Detect which cell encompasses the target text, then output its (x, y) center coordinate. 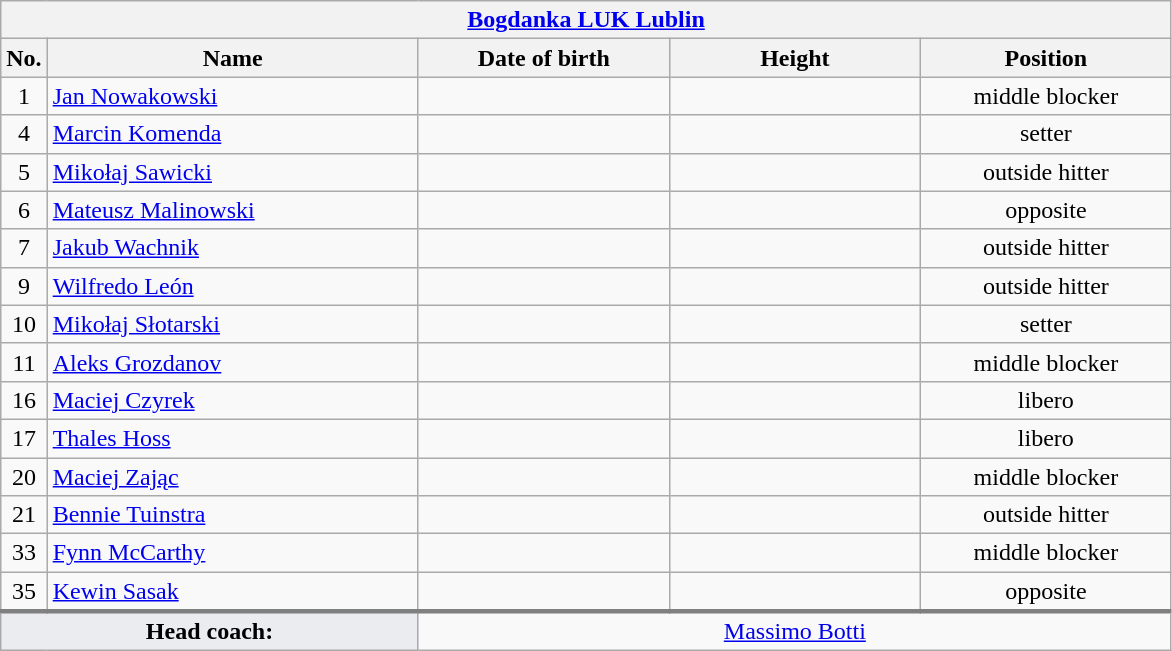
1 (24, 96)
9 (24, 286)
Mateusz Malinowski (232, 210)
Height (794, 58)
16 (24, 400)
Thales Hoss (232, 438)
Date of birth (544, 58)
33 (24, 553)
Maciej Czyrek (232, 400)
Mikołaj Słotarski (232, 324)
No. (24, 58)
Name (232, 58)
10 (24, 324)
Position (1046, 58)
7 (24, 248)
Jakub Wachnik (232, 248)
Aleks Grozdanov (232, 362)
Fynn McCarthy (232, 553)
Mikołaj Sawicki (232, 172)
Bogdanka LUK Lublin (586, 20)
35 (24, 592)
Kewin Sasak (232, 592)
6 (24, 210)
21 (24, 515)
Bennie Tuinstra (232, 515)
Head coach: (210, 631)
17 (24, 438)
Wilfredo León (232, 286)
11 (24, 362)
5 (24, 172)
20 (24, 477)
Massimo Botti (794, 631)
Maciej Zając (232, 477)
Marcin Komenda (232, 134)
4 (24, 134)
Jan Nowakowski (232, 96)
